Search for the cell housing the specified text and yield its [x, y] center coordinate. 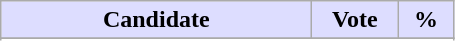
Vote [355, 20]
Candidate [156, 20]
% [426, 20]
